Pinpoint the cell where the given text exists, returning its [x, y] midpoint coordinate. 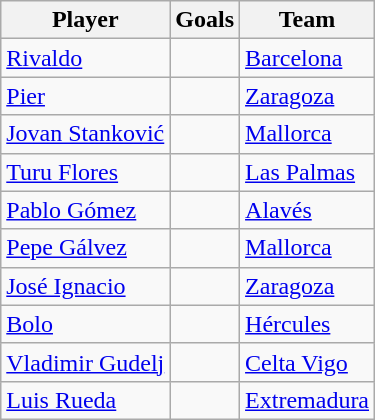
Player [86, 20]
Goals [205, 20]
Hércules [308, 324]
Team [308, 20]
Barcelona [308, 58]
Turu Flores [86, 172]
Rivaldo [86, 58]
Extremadura [308, 400]
Jovan Stanković [86, 134]
Alavés [308, 210]
José Ignacio [86, 286]
Pablo Gómez [86, 210]
Pier [86, 96]
Vladimir Gudelj [86, 362]
Bolo [86, 324]
Pepe Gálvez [86, 248]
Celta Vigo [308, 362]
Luis Rueda [86, 400]
Las Palmas [308, 172]
